Determine the (X, Y) coordinate at the center of the cell enclosing the given text.  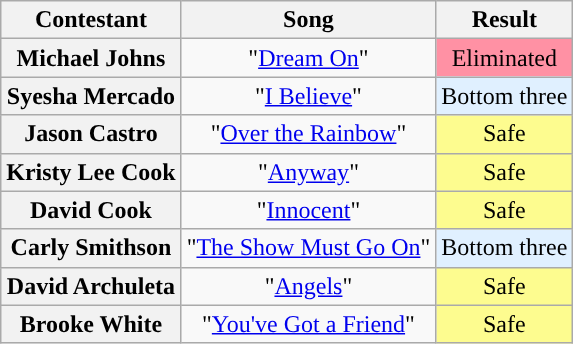
Carly Smithson (91, 248)
Brooke White (91, 324)
"You've Got a Friend" (308, 324)
Result (504, 20)
Contestant (91, 20)
"Dream On" (308, 58)
David Archuleta (91, 286)
"Angels" (308, 286)
Eliminated (504, 58)
Syesha Mercado (91, 96)
Kristy Lee Cook (91, 172)
"I Believe" (308, 96)
David Cook (91, 210)
"Anyway" (308, 172)
Michael Johns (91, 58)
"Over the Rainbow" (308, 134)
Song (308, 20)
Jason Castro (91, 134)
"Innocent" (308, 210)
"The Show Must Go On" (308, 248)
